Output the [X, Y] coordinate of the center of the cell containing the given text.  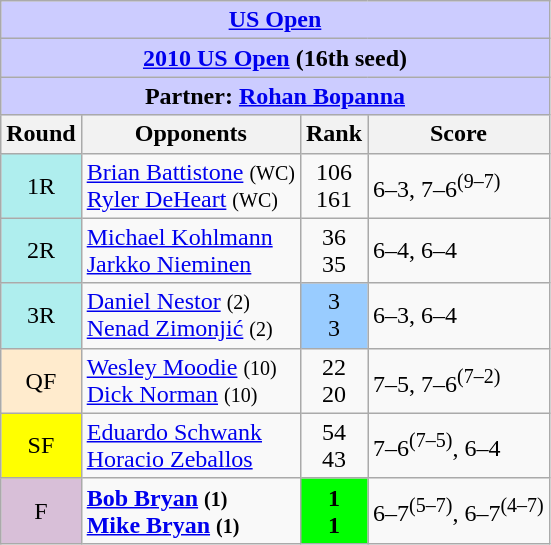
QF [41, 380]
Daniel Nestor (2) Nenad Zimonjić (2) [190, 316]
1R [41, 186]
22 20 [334, 380]
2010 US Open (16th seed) [275, 58]
Michael Kohlmann Jarkko Nieminen [190, 250]
6–3, 6–4 [459, 316]
106 161 [334, 186]
Rank [334, 134]
6–7(5–7), 6–7(4–7) [459, 510]
7–5, 7–6(7–2) [459, 380]
Partner: Rohan Bopanna [275, 96]
Bob Bryan (1) Mike Bryan (1) [190, 510]
US Open [275, 20]
Brian Battistone (WC) Ryler DeHeart (WC) [190, 186]
2R [41, 250]
Round [41, 134]
6–3, 7–6(9–7) [459, 186]
6–4, 6–4 [459, 250]
Opponents [190, 134]
54 43 [334, 446]
F [41, 510]
1 1 [334, 510]
3 3 [334, 316]
Eduardo Schwank Horacio Zeballos [190, 446]
7–6(7–5), 6–4 [459, 446]
36 35 [334, 250]
Score [459, 134]
SF [41, 446]
3R [41, 316]
Wesley Moodie (10) Dick Norman (10) [190, 380]
